Search for the cell housing the specified text and yield its (X, Y) center coordinate. 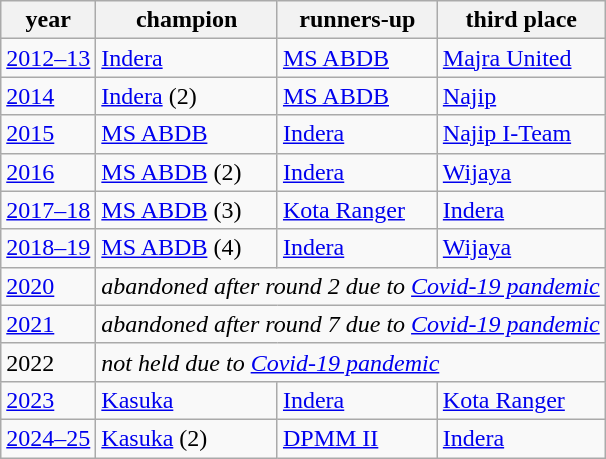
MS ABDB (3) (187, 210)
2012–13 (48, 58)
2024–25 (48, 438)
champion (187, 20)
2017–18 (48, 210)
2015 (48, 134)
2023 (48, 400)
MS ABDB (4) (187, 248)
2021 (48, 324)
Kasuka (2) (187, 438)
2014 (48, 96)
DPMM II (357, 438)
2018–19 (48, 248)
abandoned after round 7 due to Covid-19 pandemic (350, 324)
abandoned after round 2 due to Covid-19 pandemic (350, 286)
Najip (521, 96)
2020 (48, 286)
2016 (48, 172)
third place (521, 20)
Indera (2) (187, 96)
Majra United (521, 58)
2022 (48, 362)
year (48, 20)
runners-up (357, 20)
Kasuka (187, 400)
not held due to Covid-19 pandemic (350, 362)
Najip I-Team (521, 134)
MS ABDB (2) (187, 172)
